Extract the (X, Y) coordinate from the center of the cell holding the provided text.  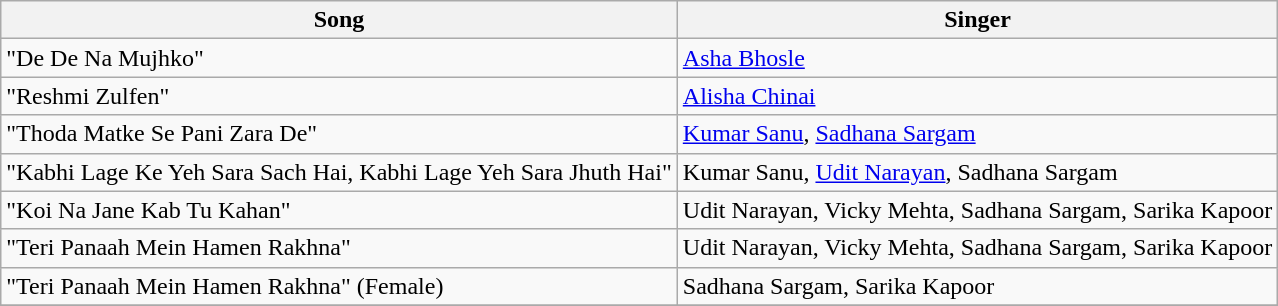
Sadhana Sargam, Sarika Kapoor (978, 286)
"Teri Panaah Mein Hamen Rakhna" (340, 248)
"Kabhi Lage Ke Yeh Sara Sach Hai, Kabhi Lage Yeh Sara Jhuth Hai" (340, 172)
"Teri Panaah Mein Hamen Rakhna" (Female) (340, 286)
Kumar Sanu, Udit Narayan, Sadhana Sargam (978, 172)
Singer (978, 20)
Asha Bhosle (978, 58)
"Koi Na Jane Kab Tu Kahan" (340, 210)
Alisha Chinai (978, 96)
Kumar Sanu, Sadhana Sargam (978, 134)
"Thoda Matke Se Pani Zara De" (340, 134)
"De De Na Mujhko" (340, 58)
"Reshmi Zulfen" (340, 96)
Song (340, 20)
